From the cell containing the given text, extract its center point as (x, y) coordinate. 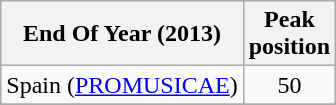
Peakposition (289, 34)
End Of Year (2013) (122, 34)
Spain (PROMUSICAE) (122, 85)
50 (289, 85)
